Determine the (X, Y) coordinate at the center of the cell enclosing the given text.  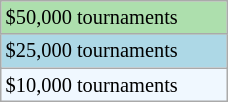
$25,000 tournaments (114, 51)
$50,000 tournaments (114, 17)
$10,000 tournaments (114, 85)
